Determine the [X, Y] coordinate at the center of the cell enclosing the given text.  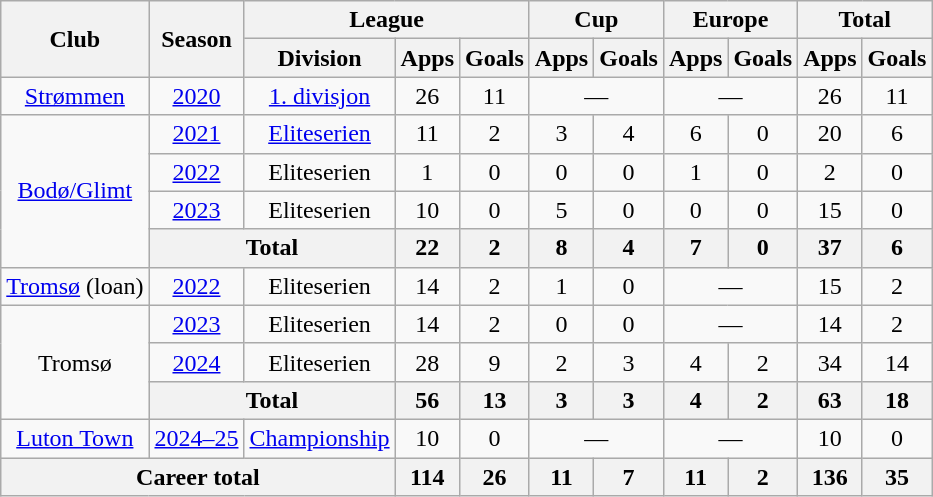
13 [495, 400]
114 [427, 477]
Club [75, 39]
56 [427, 400]
Season [196, 39]
18 [897, 400]
Strømmen [75, 96]
35 [897, 477]
34 [830, 362]
2020 [196, 96]
136 [830, 477]
Tromsø (loan) [75, 286]
8 [561, 248]
22 [427, 248]
Europe [730, 20]
2021 [196, 134]
5 [561, 210]
1. divisjon [320, 96]
Career total [198, 477]
37 [830, 248]
Cup [596, 20]
2024 [196, 362]
2024–25 [196, 438]
Championship [320, 438]
League [386, 20]
Bodø/Glimt [75, 191]
28 [427, 362]
Luton Town [75, 438]
Division [320, 58]
20 [830, 134]
63 [830, 400]
Tromsø [75, 362]
9 [495, 362]
